Find where the given text appears and provide that cell's center as (X, Y) coordinate. 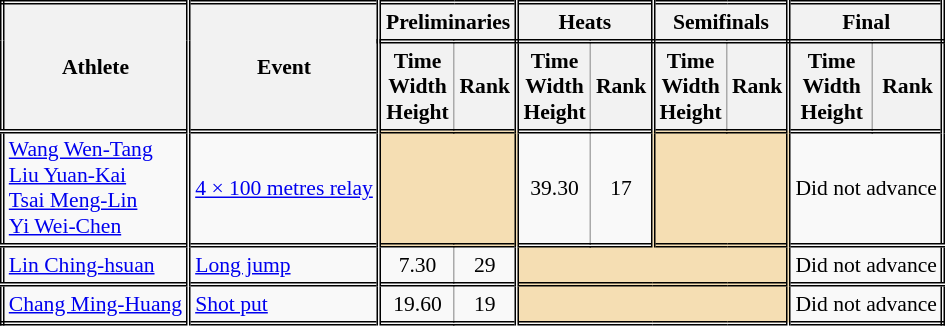
19.60 (416, 304)
Lin Ching-hsuan (95, 266)
Long jump (284, 266)
29 (486, 266)
Preliminaries (448, 22)
Athlete (95, 67)
19 (486, 304)
Final (866, 22)
Semifinals (721, 22)
7.30 (416, 266)
39.30 (554, 188)
Chang Ming-Huang (95, 304)
Event (284, 67)
17 (622, 188)
Heats (585, 22)
4 × 100 metres relay (284, 188)
Wang Wen-TangLiu Yuan-KaiTsai Meng-LinYi Wei-Chen (95, 188)
Shot put (284, 304)
